Scan for the cell matching the given text and deliver its [X, Y] coordinate at center. 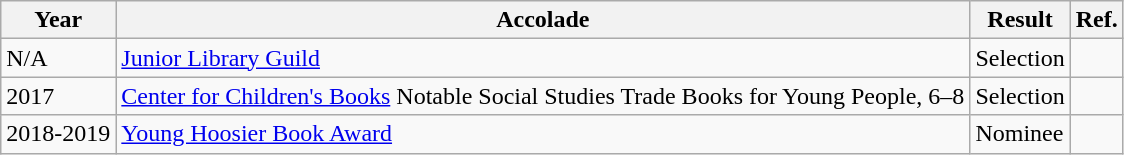
Nominee [1020, 134]
Accolade [543, 20]
Year [58, 20]
2018-2019 [58, 134]
Junior Library Guild [543, 58]
Result [1020, 20]
Ref. [1096, 20]
Young Hoosier Book Award [543, 134]
N/A [58, 58]
2017 [58, 96]
Center for Children's Books Notable Social Studies Trade Books for Young People, 6–8 [543, 96]
